Return the [x, y] coordinate for the center point of the cell that contains the specified text.  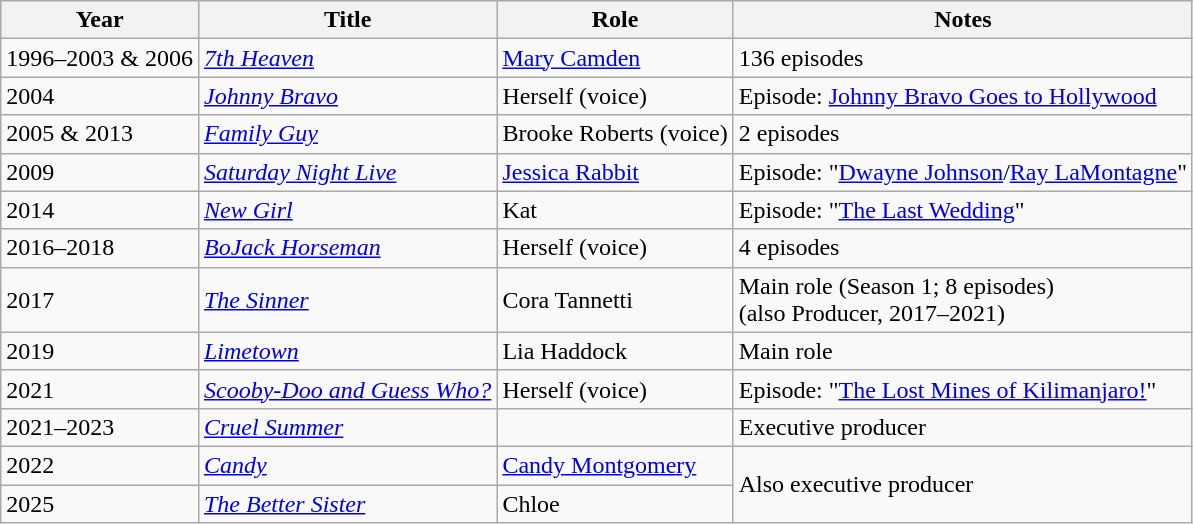
Candy Montgomery [615, 465]
2014 [100, 210]
2021–2023 [100, 427]
Episode: "The Last Wedding" [962, 210]
2017 [100, 300]
The Better Sister [347, 503]
Johnny Bravo [347, 96]
Also executive producer [962, 484]
Title [347, 20]
Episode: "The Lost Mines of Kilimanjaro!" [962, 389]
New Girl [347, 210]
Chloe [615, 503]
1996–2003 & 2006 [100, 58]
Family Guy [347, 134]
2005 & 2013 [100, 134]
2021 [100, 389]
Main role (Season 1; 8 episodes)(also Producer, 2017–2021) [962, 300]
Saturday Night Live [347, 172]
The Sinner [347, 300]
Episode: Johnny Bravo Goes to Hollywood [962, 96]
Kat [615, 210]
Executive producer [962, 427]
2016–2018 [100, 248]
Cora Tannetti [615, 300]
Year [100, 20]
Candy [347, 465]
Mary Camden [615, 58]
Role [615, 20]
Notes [962, 20]
BoJack Horseman [347, 248]
Cruel Summer [347, 427]
2019 [100, 351]
Scooby-Doo and Guess Who? [347, 389]
4 episodes [962, 248]
2025 [100, 503]
Episode: "Dwayne Johnson/Ray LaMontagne" [962, 172]
Lia Haddock [615, 351]
Limetown [347, 351]
2 episodes [962, 134]
136 episodes [962, 58]
Jessica Rabbit [615, 172]
2022 [100, 465]
Brooke Roberts (voice) [615, 134]
Main role [962, 351]
7th Heaven [347, 58]
2004 [100, 96]
2009 [100, 172]
